For the text-containing cell, return its midpoint in [x, y] coordinate format. 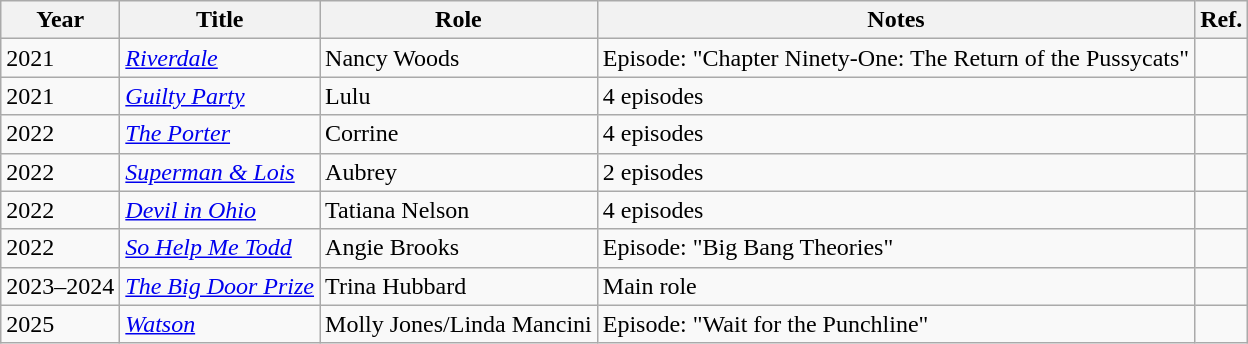
Year [60, 20]
Molly Jones/Linda Mancini [459, 324]
Riverdale [220, 58]
Main role [896, 286]
Episode: "Chapter Ninety-One: The Return of the Pussycats" [896, 58]
The Big Door Prize [220, 286]
Notes [896, 20]
Episode: "Wait for the Punchline" [896, 324]
Aubrey [459, 172]
Title [220, 20]
Tatiana Nelson [459, 210]
Angie Brooks [459, 248]
Devil in Ohio [220, 210]
Guilty Party [220, 96]
Ref. [1222, 20]
Role [459, 20]
Corrine [459, 134]
Lulu [459, 96]
2025 [60, 324]
Episode: "Big Bang Theories" [896, 248]
Nancy Woods [459, 58]
The Porter [220, 134]
Watson [220, 324]
So Help Me Todd [220, 248]
2 episodes [896, 172]
2023–2024 [60, 286]
Trina Hubbard [459, 286]
Superman & Lois [220, 172]
